Search for the cell housing the specified text and yield its [X, Y] center coordinate. 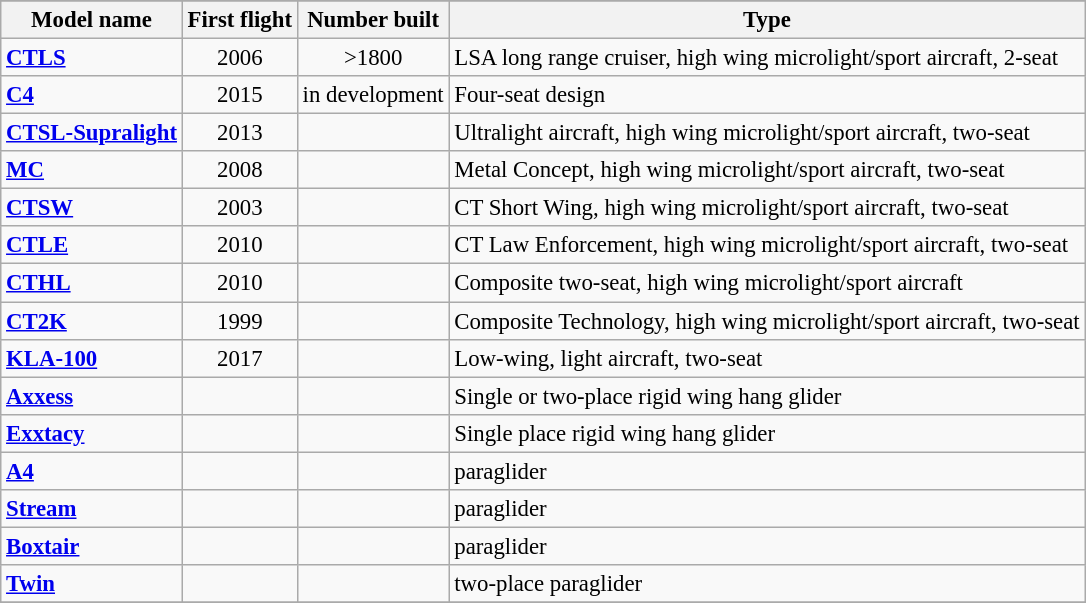
1999 [240, 321]
Composite two-seat, high wing microlight/sport aircraft [767, 283]
2017 [240, 358]
CTLE [92, 245]
Twin [92, 584]
Metal Concept, high wing microlight/sport aircraft, two-seat [767, 170]
Number built [373, 20]
Exxtacy [92, 433]
CTHL [92, 283]
2015 [240, 95]
Single place rigid wing hang glider [767, 433]
CTLS [92, 58]
2003 [240, 208]
2006 [240, 58]
2008 [240, 170]
Type [767, 20]
LSA long range cruiser, high wing microlight/sport aircraft, 2-seat [767, 58]
Ultralight aircraft, high wing microlight/sport aircraft, two-seat [767, 133]
CT Short Wing, high wing microlight/sport aircraft, two-seat [767, 208]
KLA-100 [92, 358]
C4 [92, 95]
Composite Technology, high wing microlight/sport aircraft, two-seat [767, 321]
Four-seat design [767, 95]
A4 [92, 471]
CT2K [92, 321]
Low-wing, light aircraft, two-seat [767, 358]
2013 [240, 133]
MC [92, 170]
First flight [240, 20]
Stream [92, 509]
CTSW [92, 208]
Boxtair [92, 546]
Axxess [92, 396]
>1800 [373, 58]
two-place paraglider [767, 584]
CT Law Enforcement, high wing microlight/sport aircraft, two-seat [767, 245]
Model name [92, 20]
in development [373, 95]
CTSL-Supralight [92, 133]
Single or two-place rigid wing hang glider [767, 396]
